Return (X, Y) of the center of cell containing provided text 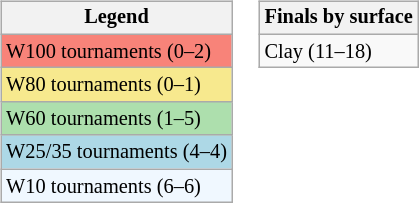
W10 tournaments (6–6) (116, 186)
W80 tournaments (0–1) (116, 85)
Clay (11–18) (339, 51)
Finals by surface (339, 18)
W25/35 tournaments (4–4) (116, 152)
W100 tournaments (0–2) (116, 51)
W60 tournaments (1–5) (116, 119)
Legend (116, 18)
